Detect which cell encompasses the target text, then output its (x, y) center coordinate. 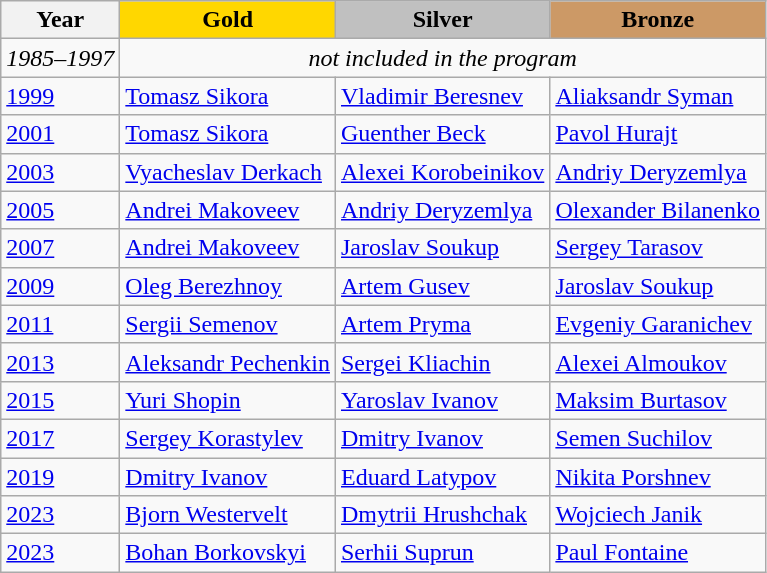
Alexei Korobeinikov (442, 172)
2003 (60, 172)
2009 (60, 286)
Vladimir Beresnev (442, 96)
Sergei Kliachin (442, 362)
2013 (60, 362)
2015 (60, 400)
Eduard Latypov (442, 477)
Paul Fontaine (658, 553)
Nikita Porshnev (658, 477)
Artem Gusev (442, 286)
Sergii Semenov (228, 324)
Semen Suchilov (658, 438)
Sergey Korastylev (228, 438)
not included in the program (443, 58)
Alexei Almoukov (658, 362)
Sergey Tarasov (658, 248)
Maksim Burtasov (658, 400)
2005 (60, 210)
Bjorn Westervelt (228, 515)
Vyacheslav Derkach (228, 172)
Guenther Beck (442, 134)
1985–1997 (60, 58)
Yaroslav Ivanov (442, 400)
Bronze (658, 20)
Artem Pryma (442, 324)
Silver (442, 20)
Evgeniy Garanichev (658, 324)
Serhii Suprun (442, 553)
Pavol Hurajt (658, 134)
Olexander Bilanenko (658, 210)
Aliaksandr Syman (658, 96)
2017 (60, 438)
Aleksandr Pechenkin (228, 362)
Bohan Borkovskyi (228, 553)
Dmytrii Hrushchak (442, 515)
2019 (60, 477)
Gold (228, 20)
2007 (60, 248)
Year (60, 20)
Wojciech Janik (658, 515)
Yuri Shopin (228, 400)
2011 (60, 324)
Oleg Berezhnoy (228, 286)
2001 (60, 134)
1999 (60, 96)
